Scan for the cell matching the given text and deliver its (X, Y) coordinate at center. 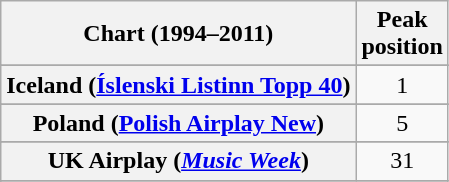
Poland (Polish Airplay New) (178, 123)
Iceland (Íslenski Listinn Topp 40) (178, 85)
UK Airplay (Music Week) (178, 161)
Chart (1994–2011) (178, 34)
1 (402, 85)
31 (402, 161)
Peakposition (402, 34)
5 (402, 123)
